Pinpoint the cell where the given text exists, returning its [X, Y] midpoint coordinate. 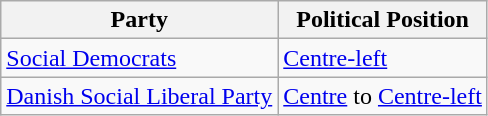
Social Democrats [140, 58]
Centre to Centre-left [383, 96]
Danish Social Liberal Party [140, 96]
Party [140, 20]
Centre-left [383, 58]
Political Position [383, 20]
